Extract the [X, Y] coordinate from the center of the cell holding the provided text.  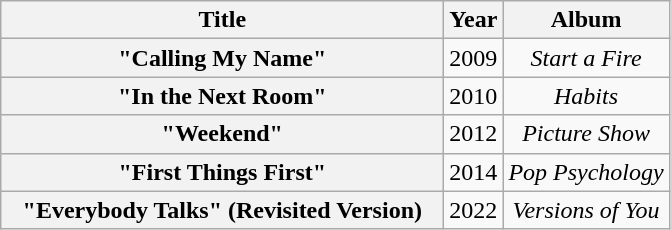
Pop Psychology [586, 172]
Habits [586, 96]
2014 [474, 172]
2012 [474, 134]
Versions of You [586, 210]
Picture Show [586, 134]
"First Things First" [222, 172]
"Everybody Talks" (Revisited Version) [222, 210]
2010 [474, 96]
"Calling My Name" [222, 58]
Start a Fire [586, 58]
Title [222, 20]
Year [474, 20]
"Weekend" [222, 134]
2009 [474, 58]
Album [586, 20]
"In the Next Room" [222, 96]
2022 [474, 210]
